From the cell containing the given text, extract its center point as [X, Y] coordinate. 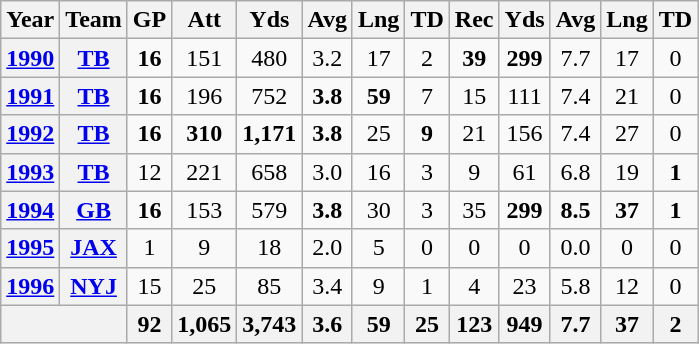
Year [30, 20]
579 [270, 210]
Team [94, 20]
480 [270, 58]
39 [474, 58]
1992 [30, 134]
3.0 [328, 172]
1991 [30, 96]
1,171 [270, 134]
1993 [30, 172]
7 [427, 96]
310 [204, 134]
Rec [474, 20]
27 [627, 134]
Att [204, 20]
5.8 [576, 286]
JAX [94, 248]
92 [149, 324]
3.4 [328, 286]
5 [378, 248]
NYJ [94, 286]
1995 [30, 248]
1990 [30, 58]
221 [204, 172]
6.8 [576, 172]
2.0 [328, 248]
1996 [30, 286]
1994 [30, 210]
23 [524, 286]
196 [204, 96]
85 [270, 286]
8.5 [576, 210]
GP [149, 20]
30 [378, 210]
658 [270, 172]
111 [524, 96]
1,065 [204, 324]
153 [204, 210]
35 [474, 210]
4 [474, 286]
949 [524, 324]
123 [474, 324]
19 [627, 172]
0.0 [576, 248]
3.6 [328, 324]
18 [270, 248]
GB [94, 210]
752 [270, 96]
3,743 [270, 324]
61 [524, 172]
151 [204, 58]
156 [524, 134]
3.2 [328, 58]
